Pinpoint the cell where the given text exists, returning its (X, Y) midpoint coordinate. 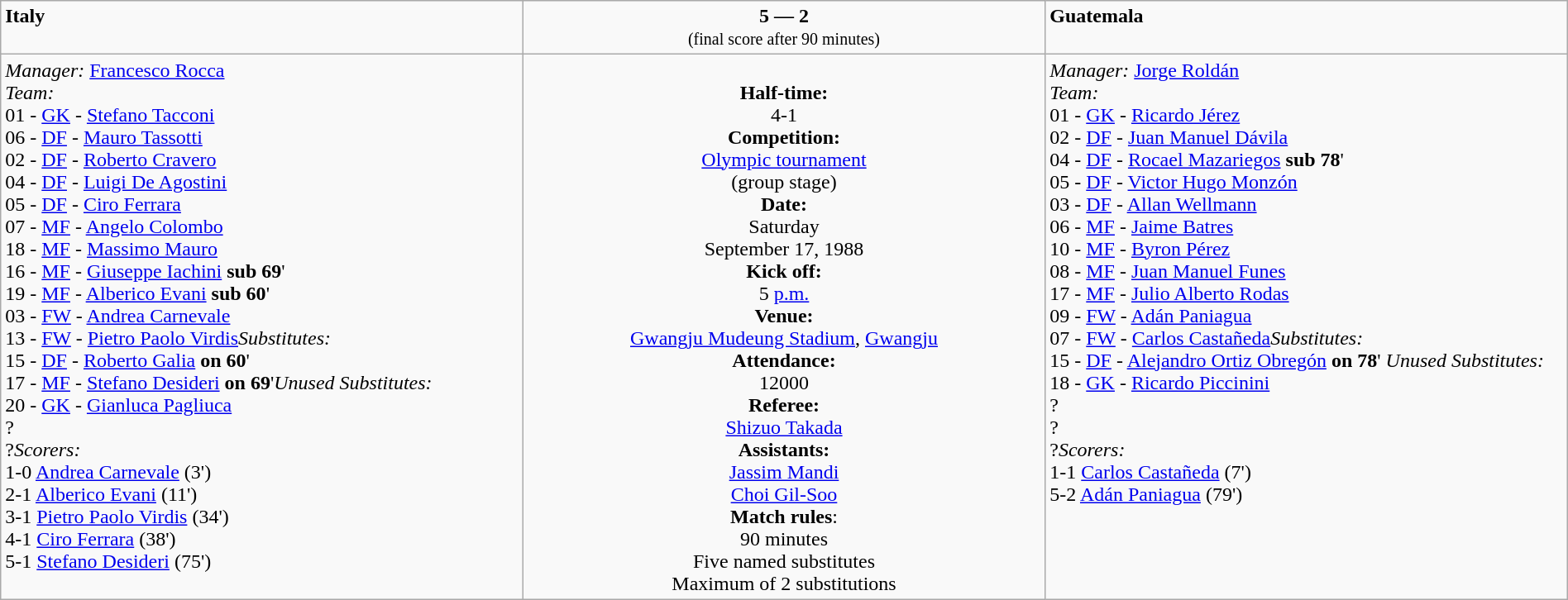
Guatemala (1307, 28)
Italy (262, 28)
5 — 2(final score after 90 minutes) (784, 28)
